Return (x, y) of the center of cell containing provided text 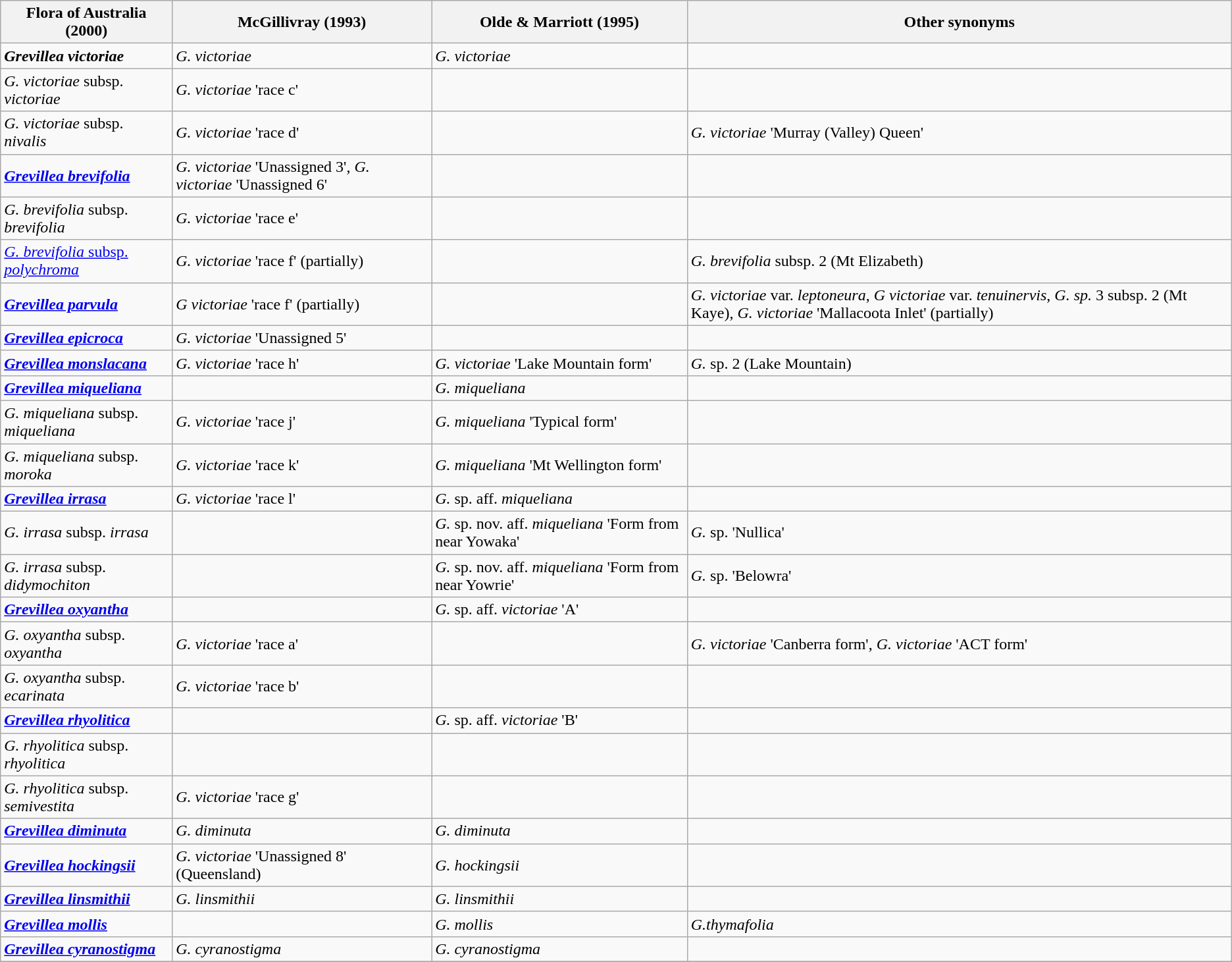
G. victoriae 'race d' (302, 133)
G. sp. aff. miqueliana (559, 499)
G. miqueliana 'Typical form' (559, 421)
Grevillea parvula (87, 304)
G. miqueliana subsp. miqueliana (87, 421)
G. rhyolitica subsp. semivestita (87, 797)
Grevillea miqueliana (87, 388)
G. irrasa subsp. irrasa (87, 533)
G. victoriae 'race e' (302, 219)
G. victoriae subsp. nivalis (87, 133)
G. victoriae 'Unassigned 5' (302, 338)
G. victoriae 'race h' (302, 363)
G. hockingsii (559, 865)
G. victoriae 'race l' (302, 499)
G. oxyantha subsp. oxyantha (87, 644)
G. victoriae subsp. victoriae (87, 90)
G. miqueliana 'Mt Wellington form' (559, 465)
G. victoriae 'race g' (302, 797)
McGillivray (1993) (302, 22)
G. victoriae 'race j' (302, 421)
Grevillea diminuta (87, 831)
G. victoriae 'race c' (302, 90)
G. victoriae 'Unassigned 8' (Queensland) (302, 865)
Grevillea hockingsii (87, 865)
G. victoriae 'race k' (302, 465)
Grevillea linsmithii (87, 899)
G. victoriae 'Murray (Valley) Queen' (960, 133)
G. sp. 'Belowra' (960, 575)
G. brevifolia subsp. brevifolia (87, 219)
Olde & Marriott (1995) (559, 22)
G. victoriae 'race a' (302, 644)
G. sp. 'Nullica' (960, 533)
Grevillea irrasa (87, 499)
G. brevifolia subsp. 2 (Mt Elizabeth) (960, 261)
Grevillea epicroca (87, 338)
G. brevifolia subsp. polychroma (87, 261)
G. sp. nov. aff. miqueliana 'Form from near Yowrie' (559, 575)
G. sp. aff. victoriae 'A' (559, 610)
Grevillea victoriae (87, 56)
G. victoriae 'race f' (partially) (302, 261)
G. victoriae 'Lake Mountain form' (559, 363)
G. victoriae 'race b' (302, 686)
Grevillea rhyolitica (87, 720)
G. sp. 2 (Lake Mountain) (960, 363)
Flora of Australia (2000) (87, 22)
G.thymafolia (960, 924)
G. victoriae 'Unassigned 3', G. victoriae 'Unassigned 6' (302, 175)
G. miqueliana subsp. moroka (87, 465)
G. victoriae 'Canberra form', G. victoriae 'ACT form' (960, 644)
Grevillea brevifolia (87, 175)
G. sp. nov. aff. miqueliana 'Form from near Yowaka' (559, 533)
G. rhyolitica subsp. rhyolitica (87, 755)
Grevillea mollis (87, 924)
G. victoriae var. leptoneura, G victoriae var. tenuinervis, G. sp. 3 subsp. 2 (Mt Kaye), G. victoriae 'Mallacoota Inlet' (partially) (960, 304)
G. sp. aff. victoriae 'B' (559, 720)
G. mollis (559, 924)
G victoriae 'race f' (partially) (302, 304)
Grevillea cyranostigma (87, 949)
G. oxyantha subsp. ecarinata (87, 686)
Grevillea monslacana (87, 363)
G. irrasa subsp. didymochiton (87, 575)
Grevillea oxyantha (87, 610)
Other synonyms (960, 22)
G. miqueliana (559, 388)
